Pinpoint the cell where the given text exists, returning its [X, Y] midpoint coordinate. 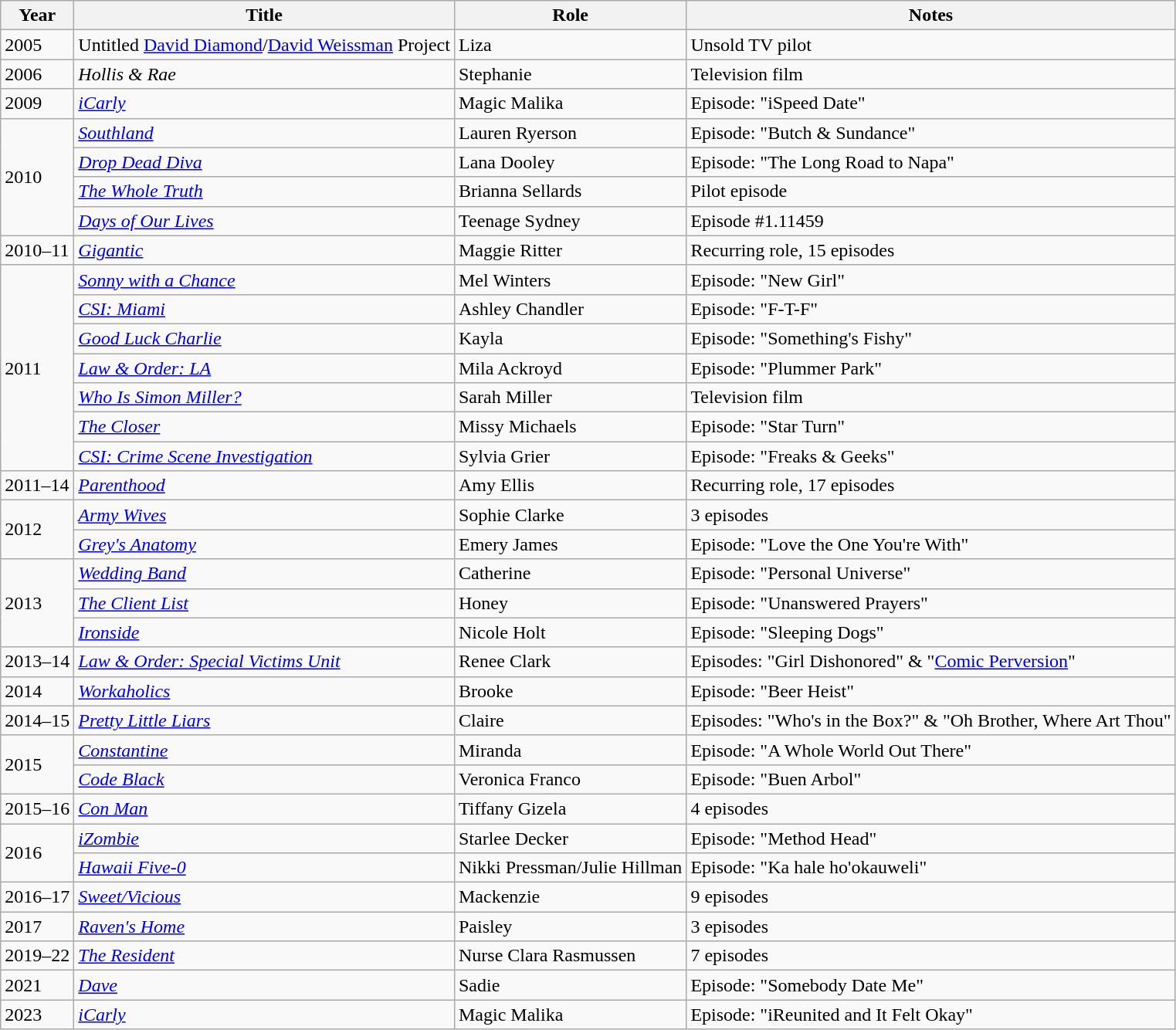
Lauren Ryerson [570, 133]
2016 [37, 852]
Mila Ackroyd [570, 368]
The Whole Truth [264, 191]
The Closer [264, 427]
2010–11 [37, 250]
Episode: "Unanswered Prayers" [931, 603]
Pilot episode [931, 191]
Episode: "A Whole World Out There" [931, 750]
Brooke [570, 691]
Veronica Franco [570, 779]
Episode: "F-T-F" [931, 309]
Episode: "Freaks & Geeks" [931, 456]
2014–15 [37, 720]
2012 [37, 530]
Gigantic [264, 250]
Hollis & Rae [264, 74]
Days of Our Lives [264, 221]
Stephanie [570, 74]
Brianna Sellards [570, 191]
Code Black [264, 779]
Mackenzie [570, 897]
Who Is Simon Miller? [264, 398]
Episode: "Method Head" [931, 838]
Pretty Little Liars [264, 720]
Sophie Clarke [570, 515]
Teenage Sydney [570, 221]
Grey's Anatomy [264, 544]
2011–14 [37, 486]
Episode: "iSpeed Date" [931, 103]
Episodes: "Who's in the Box?" & "Oh Brother, Where Art Thou" [931, 720]
Drop Dead Diva [264, 162]
Constantine [264, 750]
Year [37, 15]
Episode: "The Long Road to Napa" [931, 162]
Ashley Chandler [570, 309]
Episode: "Something's Fishy" [931, 338]
Starlee Decker [570, 838]
Renee Clark [570, 662]
Episode: "Plummer Park" [931, 368]
2010 [37, 177]
Title [264, 15]
Sadie [570, 985]
2014 [37, 691]
Catherine [570, 574]
Honey [570, 603]
Recurring role, 17 episodes [931, 486]
Raven's Home [264, 927]
CSI: Miami [264, 309]
Good Luck Charlie [264, 338]
Sweet/Vicious [264, 897]
Kayla [570, 338]
2013–14 [37, 662]
Episode: "Somebody Date Me" [931, 985]
Episode: "Sleeping Dogs" [931, 632]
Untitled David Diamond/David Weissman Project [264, 45]
2011 [37, 368]
2009 [37, 103]
Mel Winters [570, 280]
Episode: "Buen Arbol" [931, 779]
9 episodes [931, 897]
Episode: "Personal Universe" [931, 574]
Sylvia Grier [570, 456]
Episode: "iReunited and It Felt Okay" [931, 1015]
Role [570, 15]
Episode: "Love the One You're With" [931, 544]
Lana Dooley [570, 162]
2023 [37, 1015]
Sonny with a Chance [264, 280]
Emery James [570, 544]
7 episodes [931, 956]
Nurse Clara Rasmussen [570, 956]
Liza [570, 45]
Tiffany Gizela [570, 808]
CSI: Crime Scene Investigation [264, 456]
2016–17 [37, 897]
Episode #1.11459 [931, 221]
Sarah Miller [570, 398]
Episode: "Beer Heist" [931, 691]
Nikki Pressman/Julie Hillman [570, 868]
Miranda [570, 750]
Workaholics [264, 691]
2017 [37, 927]
2021 [37, 985]
Claire [570, 720]
2015–16 [37, 808]
Southland [264, 133]
Episode: "Star Turn" [931, 427]
Hawaii Five-0 [264, 868]
Amy Ellis [570, 486]
Paisley [570, 927]
Law & Order: Special Victims Unit [264, 662]
The Resident [264, 956]
2013 [37, 603]
Episode: "Ka hale ho'okauweli" [931, 868]
Episodes: "Girl Dishonored" & "Comic Perversion" [931, 662]
Maggie Ritter [570, 250]
Army Wives [264, 515]
Parenthood [264, 486]
Dave [264, 985]
Notes [931, 15]
Nicole Holt [570, 632]
2015 [37, 764]
Unsold TV pilot [931, 45]
Ironside [264, 632]
2006 [37, 74]
Con Man [264, 808]
2005 [37, 45]
iZombie [264, 838]
Recurring role, 15 episodes [931, 250]
The Client List [264, 603]
Missy Michaels [570, 427]
4 episodes [931, 808]
Law & Order: LA [264, 368]
Episode: "Butch & Sundance" [931, 133]
Episode: "New Girl" [931, 280]
Wedding Band [264, 574]
2019–22 [37, 956]
